Extract the (X, Y) coordinate from the center of the cell holding the provided text.  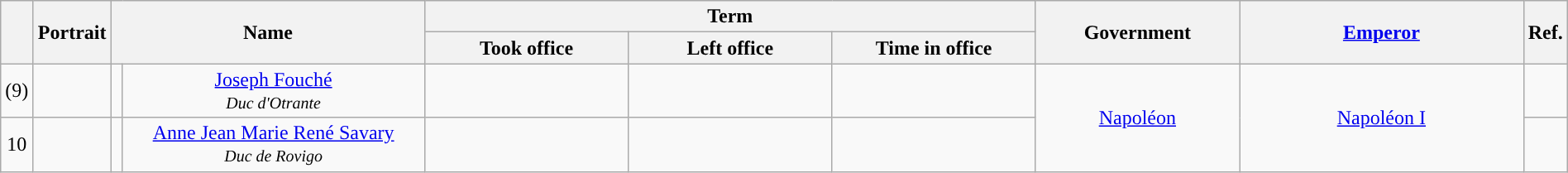
Emperor (1381, 32)
10 (17, 144)
Term (729, 17)
Time in office (934, 48)
Napoléon I (1381, 118)
Portrait (73, 32)
Joseph FouchéDuc d'Otrante (274, 91)
Took office (526, 48)
(9) (17, 91)
Name (268, 32)
Ref. (1545, 32)
Left office (730, 48)
Napoléon (1137, 118)
Government (1137, 32)
Anne Jean Marie René SavaryDuc de Rovigo (274, 144)
